Identify which cell holds the provided text, then report its (x, y) central coordinate. 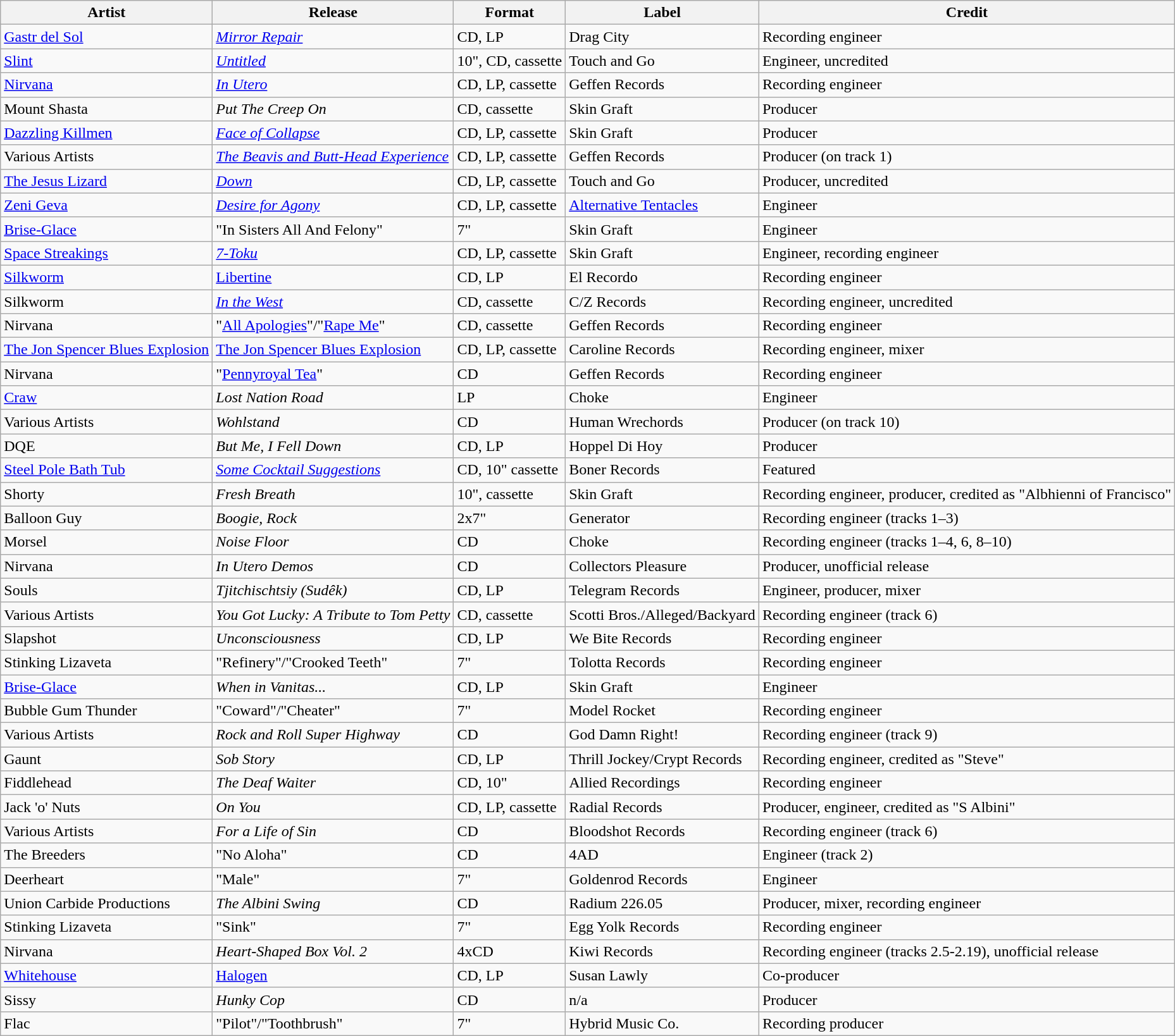
Model Rocket (662, 711)
Hybrid Music Co. (662, 1023)
El Recordo (662, 277)
Dazzling Killmen (106, 133)
Morsel (106, 542)
Gastr del Sol (106, 37)
Space Streakings (106, 253)
Some Cocktail Suggestions (333, 470)
Desire for Agony (333, 205)
"Refinery"/"Crooked Teeth" (333, 662)
Recording engineer, credited as "Steve" (967, 759)
Bloodshot Records (662, 831)
Kiwi Records (662, 951)
Allied Recordings (662, 783)
God Damn Right! (662, 735)
Craw (106, 398)
Shorty (106, 494)
Producer (on track 1) (967, 157)
Engineer, producer, mixer (967, 590)
Noise Floor (333, 542)
Engineer, recording engineer (967, 253)
Tolotta Records (662, 662)
Label (662, 13)
"No Aloha" (333, 855)
Face of Collapse (333, 133)
Mount Shasta (106, 109)
LP (510, 398)
Hunky Cop (333, 999)
Tjitchischtsiy (Sudêk) (333, 590)
Flac (106, 1023)
The Beavis and Butt-Head Experience (333, 157)
Recording producer (967, 1023)
We Bite Records (662, 638)
The Deaf Waiter (333, 783)
Deerheart (106, 879)
"Pennyroyal Tea" (333, 374)
In Utero (333, 85)
Hoppel Di Hoy (662, 446)
Producer, engineer, credited as "S Albini" (967, 807)
Boogie, Rock (333, 518)
Bubble Gum Thunder (106, 711)
Unconsciousness (333, 638)
Drag City (662, 37)
Union Carbide Productions (106, 903)
Collectors Pleasure (662, 566)
CD, 10" (510, 783)
Susan Lawly (662, 975)
"Male" (333, 879)
Sissy (106, 999)
Slint (106, 61)
In Utero Demos (333, 566)
10", cassette (510, 494)
The Breeders (106, 855)
Egg Yolk Records (662, 927)
Steel Pole Bath Tub (106, 470)
Fiddlehead (106, 783)
Fresh Breath (333, 494)
Libertine (333, 277)
Co-producer (967, 975)
Radial Records (662, 807)
The Albini Swing (333, 903)
Balloon Guy (106, 518)
n/a (662, 999)
Release (333, 13)
For a Life of Sin (333, 831)
Telegram Records (662, 590)
Human Wrechords (662, 422)
4AD (662, 855)
Mirror Repair (333, 37)
Slapshot (106, 638)
Radium 226.05 (662, 903)
Wohlstand (333, 422)
Rock and Roll Super Highway (333, 735)
In the West (333, 302)
Producer, unofficial release (967, 566)
Producer, uncredited (967, 181)
But Me, I Fell Down (333, 446)
Zeni Geva (106, 205)
Credit (967, 13)
"Pilot"/"Toothbrush" (333, 1023)
Featured (967, 470)
Gaunt (106, 759)
Recording engineer, mixer (967, 350)
Thrill Jockey/Crypt Records (662, 759)
Whitehouse (106, 975)
Alternative Tentacles (662, 205)
CD, 10" cassette (510, 470)
Souls (106, 590)
C/Z Records (662, 302)
Caroline Records (662, 350)
"In Sisters All And Felony" (333, 229)
Heart-Shaped Box Vol. 2 (333, 951)
Recording engineer (track 9) (967, 735)
Producer, mixer, recording engineer (967, 903)
7-Toku (333, 253)
Format (510, 13)
Recording engineer (tracks 1–4, 6, 8–10) (967, 542)
DQE (106, 446)
Boner Records (662, 470)
You Got Lucky: A Tribute to Tom Petty (333, 614)
Halogen (333, 975)
Untitled (333, 61)
2x7" (510, 518)
Lost Nation Road (333, 398)
Producer (on track 10) (967, 422)
Jack 'o' Nuts (106, 807)
Down (333, 181)
Artist (106, 13)
Recording engineer (tracks 2.5-2.19), unofficial release (967, 951)
When in Vanitas... (333, 686)
Recording engineer, uncredited (967, 302)
Scotti Bros./Alleged/Backyard (662, 614)
"Sink" (333, 927)
On You (333, 807)
Put The Creep On (333, 109)
Recording engineer, producer, credited as "Albhienni of Francisco" (967, 494)
Goldenrod Records (662, 879)
Generator (662, 518)
"Coward"/"Cheater" (333, 711)
Recording engineer (tracks 1–3) (967, 518)
Sob Story (333, 759)
Engineer, uncredited (967, 61)
The Jesus Lizard (106, 181)
Engineer (track 2) (967, 855)
"All Apologies"/"Rape Me" (333, 326)
4xCD (510, 951)
10", CD, cassette (510, 61)
